Locate the cell with the specified text and output its [X, Y] center coordinate. 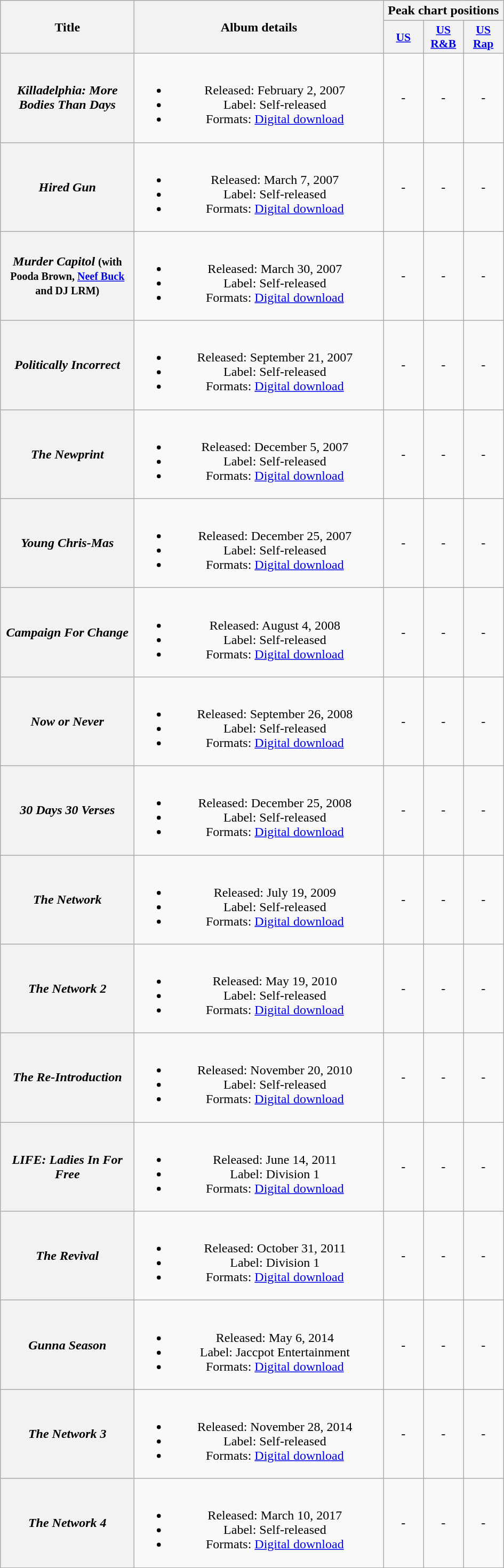
Murder Capitol (with Pooda Brown, Neef Buck and DJ LRM) [67, 276]
Gunna Season [67, 1345]
LIFE: Ladies In For Free [67, 1167]
Album details [259, 27]
Released: December 25, 2007Label: Self-releasedFormats: Digital download [259, 543]
US R&B [444, 37]
The Network 2 [67, 988]
Released: February 2, 2007Label: Self-releasedFormats: Digital download [259, 98]
Released: June 14, 2011Label: Division 1Formats: Digital download [259, 1167]
Released: December 25, 2008Label: Self-releasedFormats: Digital download [259, 810]
Now or Never [67, 721]
Released: December 5, 2007Label: Self-releasedFormats: Digital download [259, 454]
The Newprint [67, 454]
Politically Incorrect [67, 365]
Released: September 26, 2008Label: Self-releasedFormats: Digital download [259, 721]
Released: May 19, 2010Label: Self-releasedFormats: Digital download [259, 988]
Released: March 30, 2007Label: Self-releasedFormats: Digital download [259, 276]
Released: May 6, 2014Label: Jaccpot EntertainmentFormats: Digital download [259, 1345]
Young Chris-Mas [67, 543]
Released: September 21, 2007Label: Self-releasedFormats: Digital download [259, 365]
Campaign For Change [67, 632]
USRap [483, 37]
Released: November 20, 2010Label: Self-releasedFormats: Digital download [259, 1078]
The Revival [67, 1256]
Peak chart positions [444, 11]
The Network [67, 900]
Released: July 19, 2009Label: Self-releasedFormats: Digital download [259, 900]
Released: August 4, 2008Label: Self-releasedFormats: Digital download [259, 632]
30 Days 30 Verses [67, 810]
The Re-Introduction [67, 1078]
The Network 4 [67, 1523]
Hired Gun [67, 187]
The Network 3 [67, 1434]
Killadelphia: More Bodies Than Days [67, 98]
Released: March 7, 2007Label: Self-releasedFormats: Digital download [259, 187]
Released: March 10, 2017Label: Self-releasedFormats: Digital download [259, 1523]
Released: November 28, 2014Label: Self-releasedFormats: Digital download [259, 1434]
Title [67, 27]
US [403, 37]
Released: October 31, 2011Label: Division 1Formats: Digital download [259, 1256]
